Locate the cell with the specified text and output its (X, Y) center coordinate. 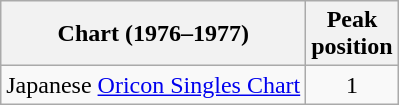
Japanese Oricon Singles Chart (154, 85)
Chart (1976–1977) (154, 34)
Peakposition (352, 34)
1 (352, 85)
